Determine the [x, y] coordinate at the center of the cell enclosing the given text.  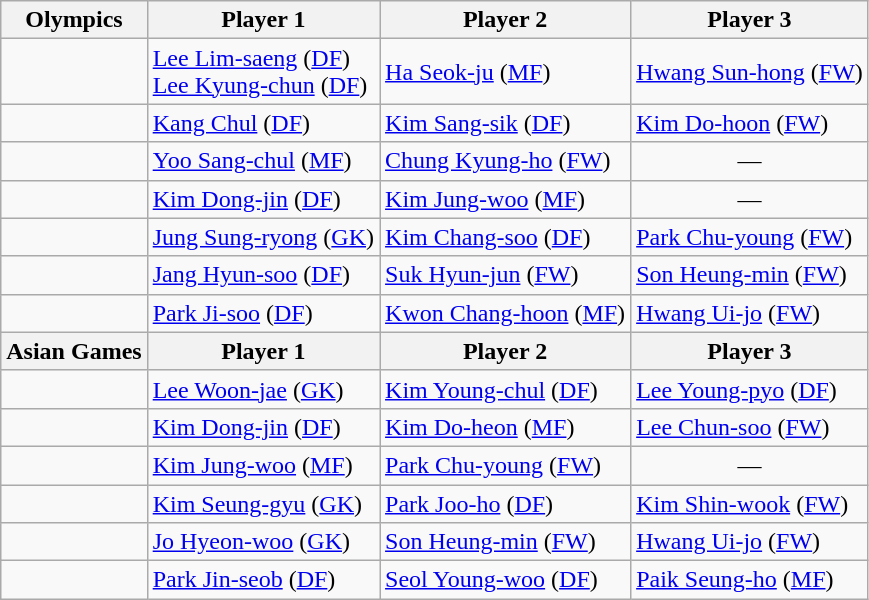
Hwang Sun-hong (FW) [750, 72]
Lee Woon-jae (GK) [263, 389]
Kim Do-heon (MF) [506, 427]
Kim Chang-soo (DF) [506, 237]
Seol Young-woo (DF) [506, 580]
Chung Kyung-ho (FW) [506, 161]
Kim Shin-wook (FW) [750, 503]
Kim Seung-gyu (GK) [263, 503]
Kang Chul (DF) [263, 123]
Jo Hyeon-woo (GK) [263, 542]
Olympics [74, 20]
Lee Chun-soo (FW) [750, 427]
Kwon Chang-hoon (MF) [506, 313]
Park Joo-ho (DF) [506, 503]
Kim Do-hoon (FW) [750, 123]
Ha Seok-ju (MF) [506, 72]
Kim Young-chul (DF) [506, 389]
Jang Hyun-soo (DF) [263, 275]
Jung Sung-ryong (GK) [263, 237]
Park Ji-soo (DF) [263, 313]
Yoo Sang-chul (MF) [263, 161]
Lee Lim-saeng (DF)Lee Kyung-chun (DF) [263, 72]
Park Jin-seob (DF) [263, 580]
Lee Young-pyo (DF) [750, 389]
Suk Hyun-jun (FW) [506, 275]
Kim Sang-sik (DF) [506, 123]
Paik Seung-ho (MF) [750, 580]
Asian Games [74, 351]
